Pinpoint the cell where the given text exists, returning its [x, y] midpoint coordinate. 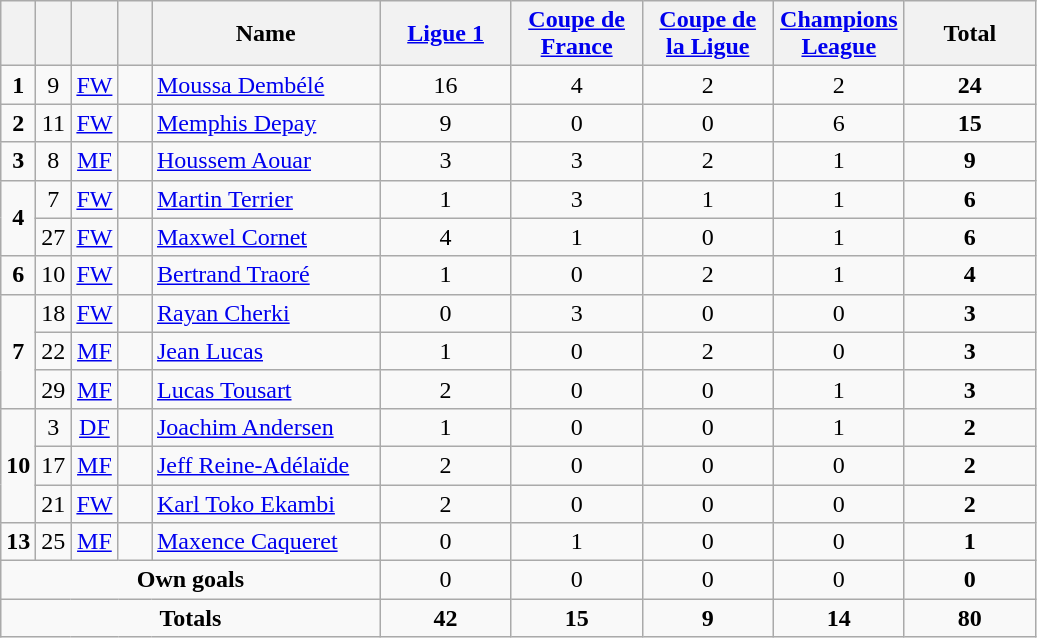
Maxence Caqueret [266, 542]
Total [970, 34]
29 [54, 389]
80 [970, 618]
Lucas Tousart [266, 389]
11 [54, 123]
Own goals [190, 580]
Bertrand Traoré [266, 275]
22 [54, 351]
24 [970, 85]
21 [54, 503]
Houssem Aouar [266, 161]
14 [838, 618]
Coupe de France [576, 34]
Martin Terrier [266, 199]
27 [54, 237]
Jeff Reine-Adélaïde [266, 465]
Champions League [838, 34]
13 [18, 542]
Jean Lucas [266, 351]
Name [266, 34]
Coupe de la Ligue [708, 34]
25 [54, 542]
Karl Toko Ekambi [266, 503]
Moussa Dembélé [266, 85]
8 [54, 161]
18 [54, 313]
17 [54, 465]
Rayan Cherki [266, 313]
DF [94, 427]
42 [446, 618]
Ligue 1 [446, 34]
Totals [190, 618]
Maxwel Cornet [266, 237]
Memphis Depay [266, 123]
16 [446, 85]
Joachim Andersen [266, 427]
